Output the (x, y) coordinate of the center of the cell containing the given text.  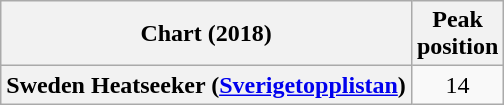
Peak position (457, 34)
Sweden Heatseeker (Sverigetopplistan) (206, 85)
14 (457, 85)
Chart (2018) (206, 34)
